Determine the [X, Y] coordinate at the center of the cell enclosing the given text.  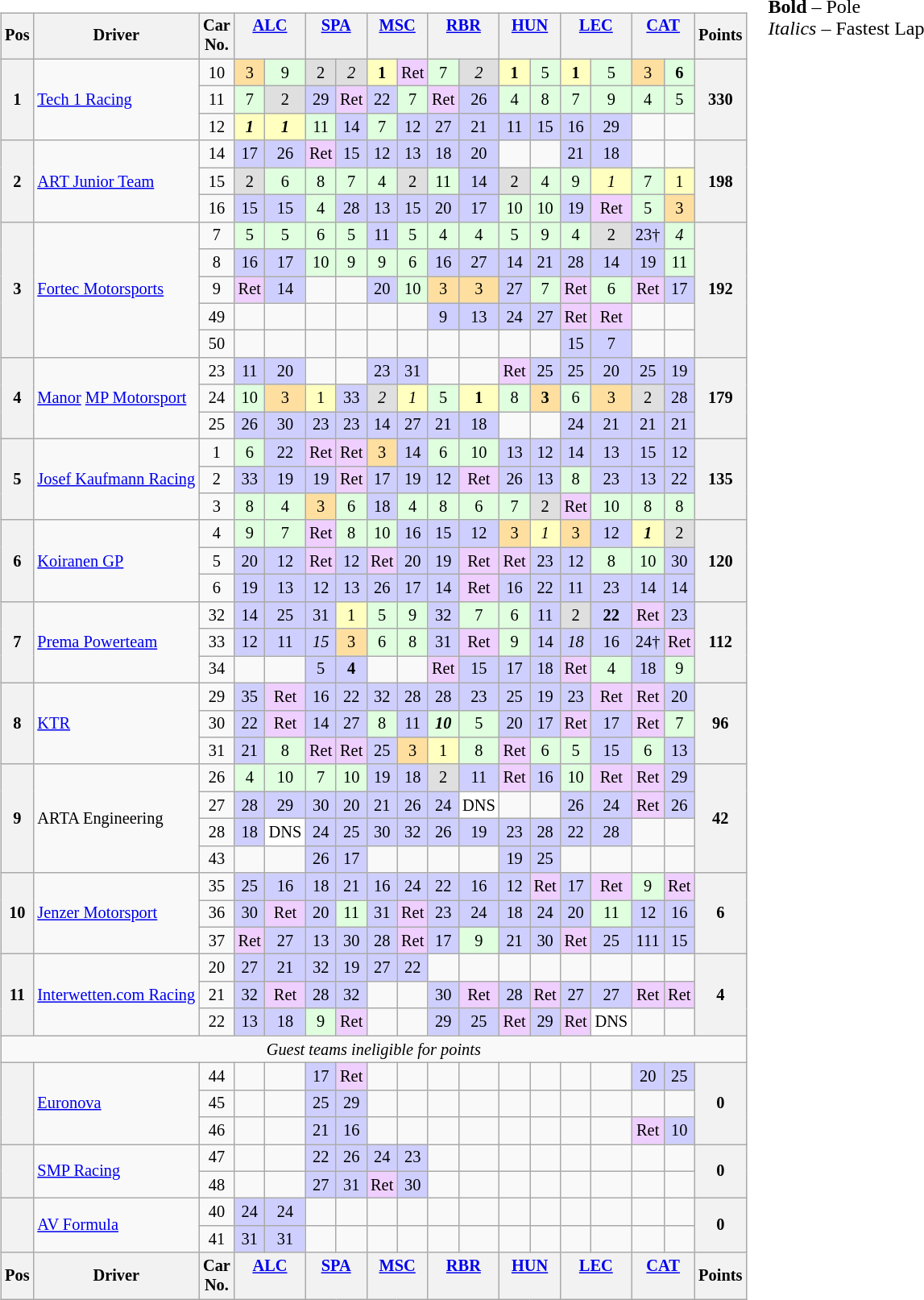
40 [217, 1212]
ARTA Engineering [116, 819]
50 [217, 344]
Jenzer Motorsport [116, 914]
Fortec Motorsports [116, 289]
47 [217, 1158]
120 [720, 561]
44 [217, 1077]
Josef Kaufmann Racing [116, 479]
Tech 1 Racing [116, 100]
135 [720, 479]
23† [648, 235]
192 [720, 289]
Guest teams ineligible for points [374, 1049]
330 [720, 100]
48 [217, 1185]
Interwetten.com Racing [116, 995]
112 [720, 642]
Prema Powerteam [116, 642]
43 [217, 859]
96 [720, 724]
41 [217, 1240]
Koiranen GP [116, 561]
198 [720, 181]
36 [217, 914]
ART Junior Team [116, 181]
111 [648, 941]
45 [217, 1103]
179 [720, 398]
42 [720, 819]
AV Formula [116, 1225]
Manor MP Motorsport [116, 398]
24† [648, 642]
37 [217, 941]
46 [217, 1131]
SMP Racing [116, 1172]
49 [217, 317]
34 [217, 670]
Euronova [116, 1104]
KTR [116, 724]
